Determine the (x, y) coordinate at the center of the cell enclosing the given text.  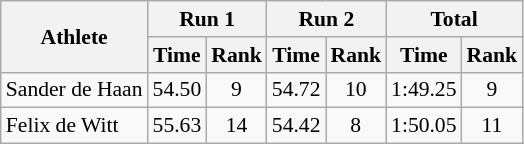
14 (236, 126)
11 (492, 126)
Sander de Haan (74, 90)
54.42 (296, 126)
1:49.25 (424, 90)
Athlete (74, 36)
55.63 (178, 126)
Felix de Witt (74, 126)
Run 1 (208, 19)
54.50 (178, 90)
54.72 (296, 90)
Total (454, 19)
10 (356, 90)
Run 2 (326, 19)
8 (356, 126)
1:50.05 (424, 126)
